Detect which cell encompasses the target text, then output its (x, y) center coordinate. 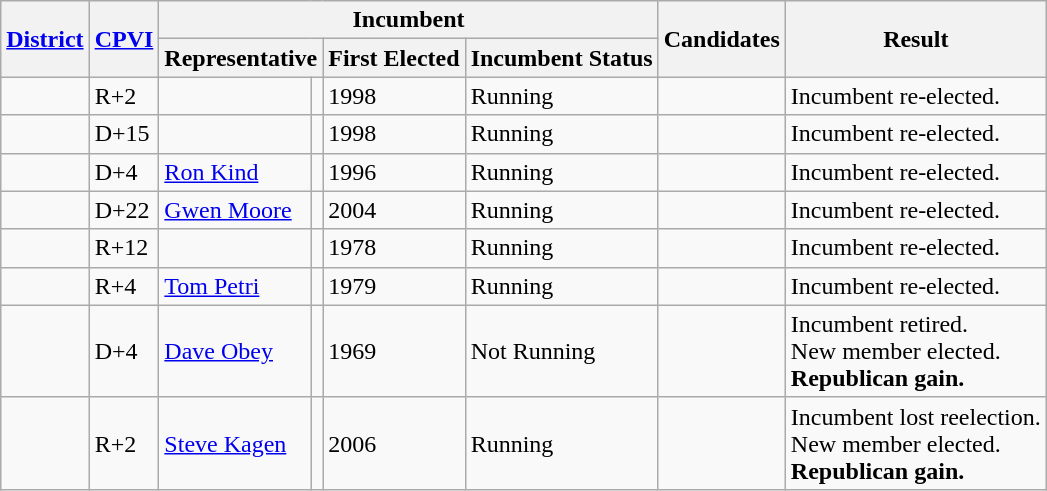
Incumbent lost reelection.New member elected.Republican gain. (916, 443)
Result (916, 39)
D+15 (124, 134)
R+4 (124, 286)
1979 (394, 286)
1978 (394, 248)
Not Running (562, 351)
Incumbent Status (562, 58)
Candidates (722, 39)
2004 (394, 210)
Gwen Moore (235, 210)
D+22 (124, 210)
2006 (394, 443)
Dave Obey (235, 351)
1996 (394, 172)
Steve Kagen (235, 443)
Incumbent retired.New member elected.Republican gain. (916, 351)
First Elected (394, 58)
District (45, 39)
1969 (394, 351)
Incumbent (408, 20)
CPVI (124, 39)
Ron Kind (235, 172)
Tom Petri (235, 286)
Representative (241, 58)
R+12 (124, 248)
